For the text-containing cell, return its midpoint in (X, Y) coordinate format. 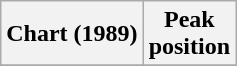
Chart (1989) (72, 34)
Peakposition (189, 34)
